Return the (X, Y) coordinate for the center point of the cell that contains the specified text.  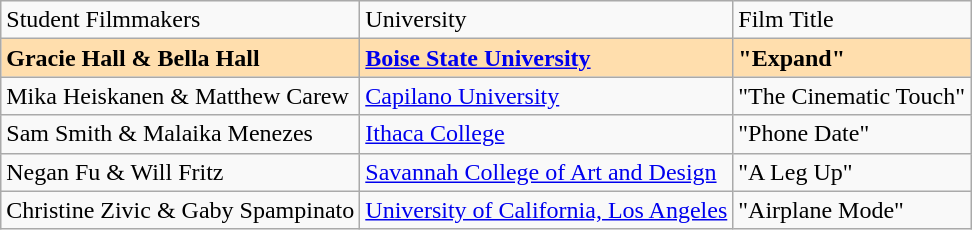
Gracie Hall & Bella Hall (180, 58)
"Airplane Mode" (852, 210)
Mika Heiskanen & Matthew Carew (180, 96)
Savannah College of Art and Design (546, 172)
University of California, Los Angeles (546, 210)
"The Cinematic Touch" (852, 96)
Film Title (852, 20)
Capilano University (546, 96)
Sam Smith & Malaika Menezes (180, 134)
University (546, 20)
"Phone Date" (852, 134)
Ithaca College (546, 134)
Negan Fu & Will Fritz (180, 172)
Christine Zivic & Gaby Spampinato (180, 210)
Boise State University (546, 58)
"Expand" (852, 58)
"A Leg Up" (852, 172)
Student Filmmakers (180, 20)
